Output the (x, y) coordinate of the center of the cell containing the given text.  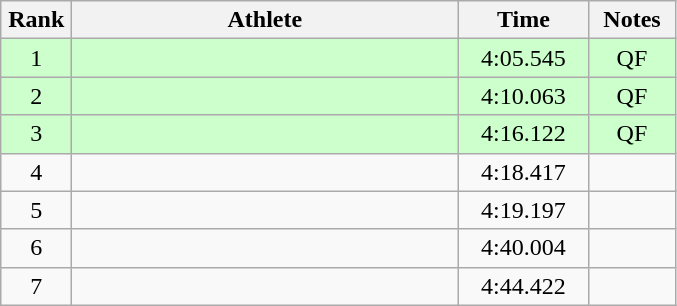
1 (36, 58)
4:16.122 (524, 134)
Rank (36, 20)
6 (36, 248)
2 (36, 96)
Notes (632, 20)
5 (36, 210)
4 (36, 172)
7 (36, 286)
4:10.063 (524, 96)
3 (36, 134)
4:40.004 (524, 248)
4:44.422 (524, 286)
4:05.545 (524, 58)
4:19.197 (524, 210)
Athlete (265, 20)
Time (524, 20)
4:18.417 (524, 172)
